Output the [X, Y] coordinate of the center of the cell containing the given text.  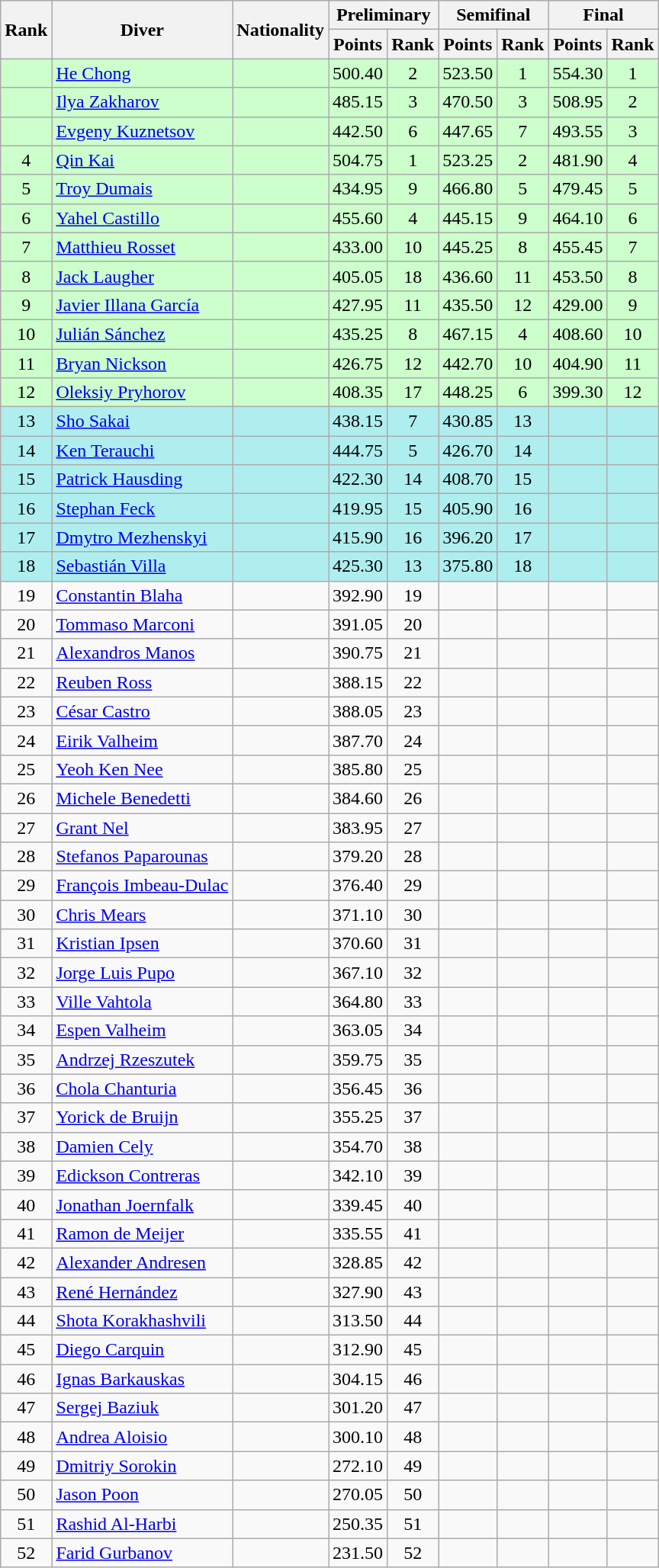
453.50 [578, 276]
383.95 [358, 827]
442.50 [358, 131]
370.60 [358, 944]
335.55 [358, 1233]
Alexandros Manos [142, 653]
523.25 [468, 160]
425.30 [358, 566]
447.65 [468, 131]
470.50 [468, 102]
Damien Cely [142, 1146]
434.95 [358, 189]
Reuben Ross [142, 682]
Qin Kai [142, 160]
272.10 [358, 1466]
Dmytro Mezhenskyi [142, 537]
Eirik Valheim [142, 740]
Matthieu Rosset [142, 247]
429.00 [578, 305]
Yorick de Bruijn [142, 1117]
Stefanos Paparounas [142, 857]
448.25 [468, 393]
504.75 [358, 160]
384.60 [358, 798]
356.45 [358, 1089]
Chris Mears [142, 915]
Ilya Zakharov [142, 102]
Diego Carquin [142, 1350]
Yeoh Ken Nee [142, 769]
466.80 [468, 189]
390.75 [358, 653]
He Chong [142, 73]
304.15 [358, 1379]
438.15 [358, 422]
408.60 [578, 334]
Michele Benedetti [142, 798]
508.95 [578, 102]
Farid Gurbanov [142, 1553]
422.30 [358, 479]
Dmitriy Sorokin [142, 1466]
Ville Vahtola [142, 1002]
404.90 [578, 364]
467.15 [468, 334]
Alexander Andresen [142, 1262]
313.50 [358, 1321]
363.05 [358, 1031]
442.70 [468, 364]
Patrick Hausding [142, 479]
Oleksiy Pryhorov [142, 393]
Jack Laugher [142, 276]
399.30 [578, 393]
500.40 [358, 73]
Nationality [281, 30]
455.45 [578, 247]
Ignas Barkauskas [142, 1379]
445.15 [468, 218]
354.70 [358, 1146]
327.90 [358, 1292]
Kristian Ipsen [142, 944]
Yahel Castillo [142, 218]
250.35 [358, 1524]
379.20 [358, 857]
427.95 [358, 305]
405.05 [358, 276]
426.75 [358, 364]
554.30 [578, 73]
Ken Terauchi [142, 451]
René Hernández [142, 1292]
Constantin Blaha [142, 595]
388.05 [358, 711]
Tommaso Marconi [142, 624]
376.40 [358, 886]
Sergej Baziuk [142, 1408]
375.80 [468, 566]
301.20 [358, 1408]
328.85 [358, 1262]
Sho Sakai [142, 422]
485.15 [358, 102]
Andrzej Rzeszutek [142, 1060]
Ramon de Meijer [142, 1233]
444.75 [358, 451]
385.80 [358, 769]
Troy Dumais [142, 189]
359.75 [358, 1060]
391.05 [358, 624]
464.10 [578, 218]
433.00 [358, 247]
Edickson Contreras [142, 1175]
Jonathan Joernfalk [142, 1204]
Rashid Al-Harbi [142, 1524]
481.90 [578, 160]
300.10 [358, 1437]
387.70 [358, 740]
François Imbeau-Dulac [142, 886]
435.25 [358, 334]
231.50 [358, 1553]
339.45 [358, 1204]
Preliminary [384, 15]
493.55 [578, 131]
Bryan Nickson [142, 364]
Javier Illana García [142, 305]
Evgeny Kuznetsov [142, 131]
Andrea Aloisio [142, 1437]
388.15 [358, 682]
392.90 [358, 595]
408.70 [468, 479]
César Castro [142, 711]
355.25 [358, 1117]
312.90 [358, 1350]
408.35 [358, 393]
396.20 [468, 537]
455.60 [358, 218]
Final [603, 15]
Grant Nel [142, 827]
436.60 [468, 276]
415.90 [358, 537]
405.90 [468, 508]
Diver [142, 30]
Jorge Luis Pupo [142, 973]
523.50 [468, 73]
Sebastián Villa [142, 566]
430.85 [468, 422]
364.80 [358, 1002]
Chola Chanturia [142, 1089]
419.95 [358, 508]
Jason Poon [142, 1495]
371.10 [358, 915]
Semifinal [493, 15]
Espen Valheim [142, 1031]
342.10 [358, 1175]
Shota Korakhashvili [142, 1321]
435.50 [468, 305]
270.05 [358, 1495]
Stephan Feck [142, 508]
445.25 [468, 247]
479.45 [578, 189]
Julián Sánchez [142, 334]
426.70 [468, 451]
367.10 [358, 973]
